Find where the given text appears and provide that cell's center as [X, Y] coordinate. 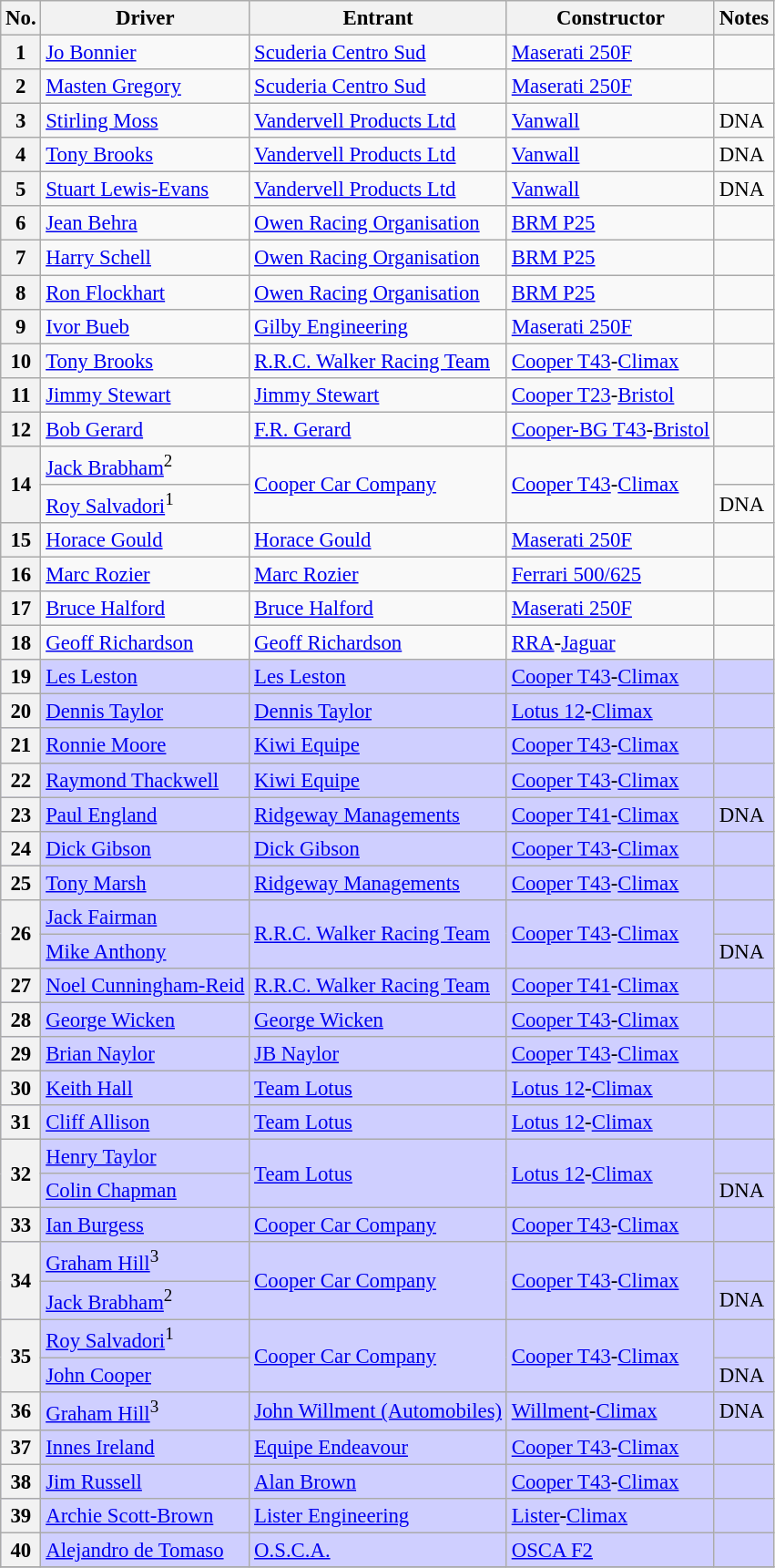
22 [21, 780]
Brian Naylor [146, 1054]
Stirling Moss [146, 121]
Cliff Allison [146, 1122]
16 [21, 575]
Jim Russell [146, 1481]
Driver [146, 18]
34 [21, 1281]
Paul England [146, 815]
4 [21, 155]
F.R. Gerard [379, 429]
37 [21, 1448]
20 [21, 712]
26 [21, 935]
31 [21, 1122]
1 [21, 53]
Ferrari 500/625 [610, 575]
25 [21, 883]
Noel Cunningham-Reid [146, 986]
40 [21, 1551]
Stuart Lewis-Evans [146, 190]
Lister Engineering [379, 1516]
7 [21, 258]
12 [21, 429]
Jean Behra [146, 223]
OSCA F2 [610, 1551]
Cooper T23-Bristol [610, 395]
Gilby Engineering [379, 326]
8 [21, 292]
Masten Gregory [146, 87]
JB Naylor [379, 1054]
Colin Chapman [146, 1191]
9 [21, 326]
19 [21, 677]
39 [21, 1516]
Alejandro de Tomaso [146, 1551]
Ron Flockhart [146, 292]
Keith Hall [146, 1089]
10 [21, 361]
6 [21, 223]
Archie Scott-Brown [146, 1516]
No. [21, 18]
Tony Marsh [146, 883]
3 [21, 121]
36 [21, 1411]
30 [21, 1089]
Cooper-BG T43-Bristol [610, 429]
Harry Schell [146, 258]
28 [21, 1020]
32 [21, 1173]
John Cooper [146, 1375]
29 [21, 1054]
Innes Ireland [146, 1448]
RRA-Jaguar [610, 643]
33 [21, 1225]
Raymond Thackwell [146, 780]
38 [21, 1481]
Ian Burgess [146, 1225]
Equipe Endeavour [379, 1448]
Jo Bonnier [146, 53]
Alan Brown [379, 1481]
Notes [743, 18]
Bob Gerard [146, 429]
23 [21, 815]
14 [21, 485]
Entrant [379, 18]
Lister-Climax [610, 1516]
27 [21, 986]
2 [21, 87]
Jack Fairman [146, 917]
Ronnie Moore [146, 746]
24 [21, 848]
11 [21, 395]
Constructor [610, 18]
Ivor Bueb [146, 326]
15 [21, 540]
18 [21, 643]
Mike Anthony [146, 951]
21 [21, 746]
O.S.C.A. [379, 1551]
Henry Taylor [146, 1157]
Willment-Climax [610, 1411]
John Willment (Automobiles) [379, 1411]
17 [21, 609]
5 [21, 190]
35 [21, 1356]
